Extract the [X, Y] coordinate from the center of the cell holding the provided text.  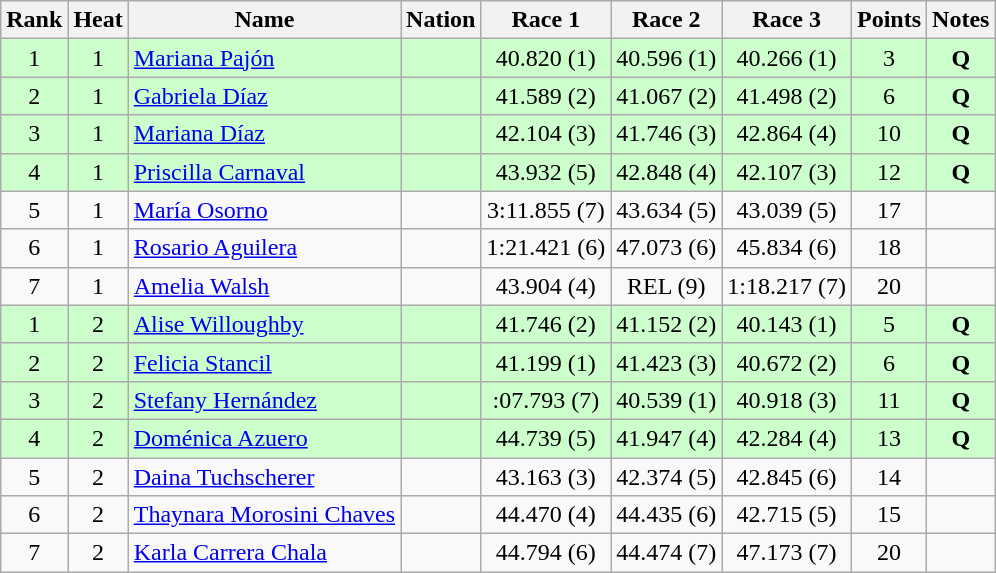
REL (9) [666, 286]
3:11.855 (7) [546, 210]
41.947 (4) [666, 438]
43.904 (4) [546, 286]
41.746 (3) [666, 134]
40.539 (1) [666, 400]
Priscilla Carnaval [264, 172]
41.067 (2) [666, 96]
43.163 (3) [546, 477]
Notes [961, 20]
1:18.217 (7) [787, 286]
Race 3 [787, 20]
Mariana Díaz [264, 134]
Doménica Azuero [264, 438]
42.374 (5) [666, 477]
43.634 (5) [666, 210]
:07.793 (7) [546, 400]
13 [888, 438]
40.820 (1) [546, 58]
44.739 (5) [546, 438]
40.672 (2) [787, 362]
42.845 (6) [787, 477]
10 [888, 134]
Daina Tuchscherer [264, 477]
Race 1 [546, 20]
María Osorno [264, 210]
42.864 (4) [787, 134]
Amelia Walsh [264, 286]
41.746 (2) [546, 324]
41.589 (2) [546, 96]
18 [888, 248]
42.715 (5) [787, 515]
17 [888, 210]
45.834 (6) [787, 248]
15 [888, 515]
Gabriela Díaz [264, 96]
42.104 (3) [546, 134]
40.596 (1) [666, 58]
42.107 (3) [787, 172]
Felicia Stancil [264, 362]
Nation [441, 20]
44.474 (7) [666, 553]
44.435 (6) [666, 515]
12 [888, 172]
Rosario Aguilera [264, 248]
40.143 (1) [787, 324]
41.498 (2) [787, 96]
43.039 (5) [787, 210]
Name [264, 20]
41.423 (3) [666, 362]
Karla Carrera Chala [264, 553]
42.284 (4) [787, 438]
40.266 (1) [787, 58]
47.173 (7) [787, 553]
Heat [98, 20]
47.073 (6) [666, 248]
14 [888, 477]
Race 2 [666, 20]
41.152 (2) [666, 324]
11 [888, 400]
Mariana Pajón [264, 58]
Alise Willoughby [264, 324]
44.470 (4) [546, 515]
Thaynara Morosini Chaves [264, 515]
43.932 (5) [546, 172]
Points [888, 20]
1:21.421 (6) [546, 248]
44.794 (6) [546, 553]
41.199 (1) [546, 362]
Stefany Hernández [264, 400]
42.848 (4) [666, 172]
Rank [34, 20]
40.918 (3) [787, 400]
